Output the [x, y] coordinate of the center of the cell containing the given text.  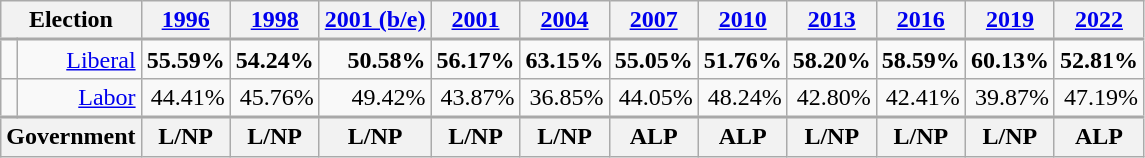
1998 [274, 20]
Government [71, 136]
58.20% [832, 60]
49.42% [375, 98]
36.85% [564, 98]
58.59% [920, 60]
42.41% [920, 98]
44.41% [186, 98]
48.24% [742, 98]
52.81% [1098, 60]
2022 [1098, 20]
Labor [80, 98]
1996 [186, 20]
47.19% [1098, 98]
44.05% [654, 98]
2010 [742, 20]
2016 [920, 20]
2004 [564, 20]
2001 [476, 20]
43.87% [476, 98]
45.76% [274, 98]
63.15% [564, 60]
56.17% [476, 60]
Liberal [80, 60]
42.80% [832, 98]
2013 [832, 20]
51.76% [742, 60]
54.24% [274, 60]
2001 (b/e) [375, 20]
2007 [654, 20]
55.59% [186, 60]
55.05% [654, 60]
2019 [1010, 20]
60.13% [1010, 60]
50.58% [375, 60]
39.87% [1010, 98]
Election [71, 20]
